Provide the (x, y) coordinate of the cell's center where the given text is located.  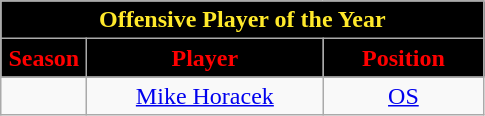
Mike Horacek (205, 96)
Player (205, 58)
OS (404, 96)
Position (404, 58)
Offensive Player of the Year (242, 20)
Season (44, 58)
